Extract the (X, Y) coordinate from the center of the cell holding the provided text.  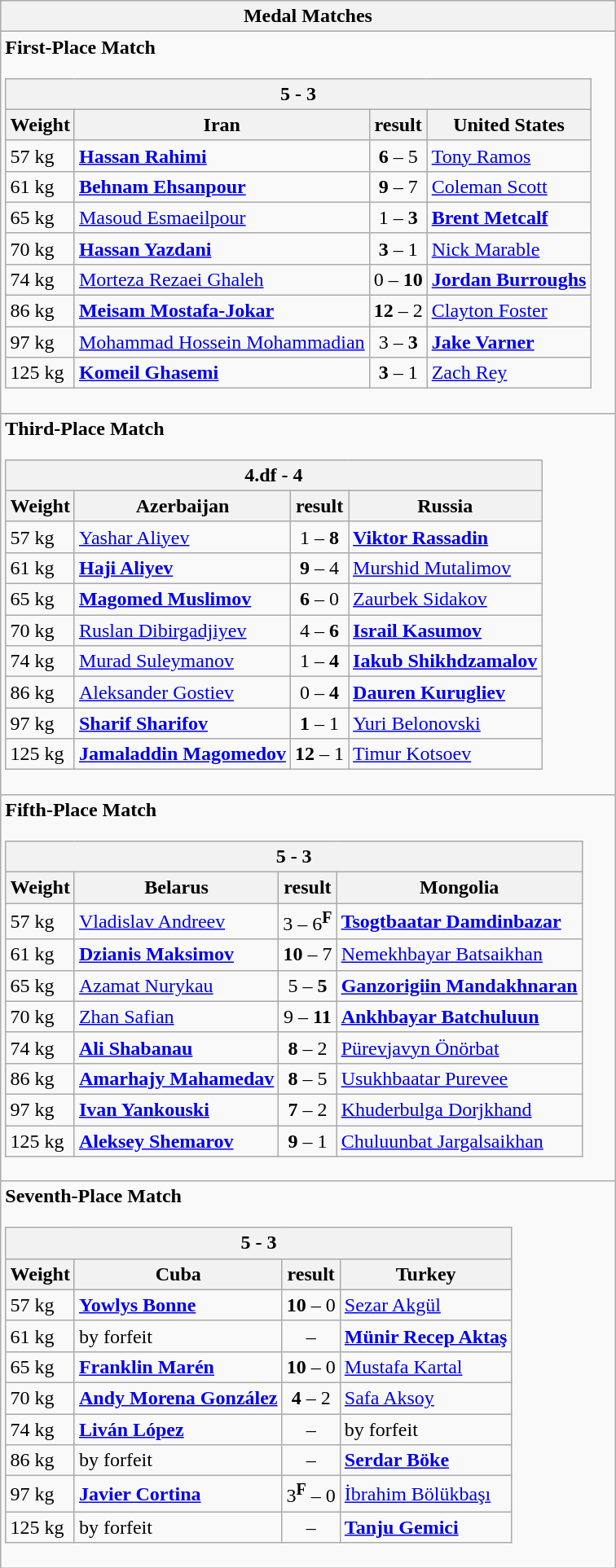
Franklin Marén (178, 1367)
Meisam Mostafa-Jokar (222, 311)
Aleksander Gostiev (183, 692)
Brent Metcalf (508, 217)
Zhan Safian (176, 1017)
Mongolia (460, 888)
Javier Cortina (178, 1494)
6 – 0 (319, 600)
Coleman Scott (508, 187)
Ivan Yankouski (176, 1109)
Timur Kotsoev (445, 754)
Viktor Rassadin (445, 537)
4 – 2 (311, 1398)
Iakub Shikhdzamalov (445, 661)
Ankhbayar Batchuluun (460, 1017)
9 – 1 (308, 1141)
Ali Shabanau (176, 1048)
3 – 3 (398, 342)
Cuba (178, 1274)
Chuluunbat Jargalsaikhan (460, 1141)
Zach Rey (508, 373)
Behnam Ehsanpour (222, 187)
Tanju Gemici (425, 1527)
Amarhajy Mahamedav (176, 1078)
Magomed Muslimov (183, 600)
Russia (445, 506)
Zaurbek Sidakov (445, 600)
Yashar Aliyev (183, 537)
1 – 3 (398, 217)
6 – 5 (398, 156)
Yowlys Bonne (178, 1305)
Jordan Burroughs (508, 279)
Dauren Kurugliev (445, 692)
Masoud Esmaeilpour (222, 217)
8 – 5 (308, 1078)
Vladislav Andreev (176, 922)
Jake Varner (508, 342)
Nick Marable (508, 248)
9 – 4 (319, 568)
Tony Ramos (508, 156)
5 – 5 (308, 986)
Azerbaijan (183, 506)
8 – 2 (308, 1048)
Murshid Mutalimov (445, 568)
Komeil Ghasemi (222, 373)
4.df - 4 (274, 475)
Andy Morena González (178, 1398)
Medal Matches (308, 16)
Mustafa Kartal (425, 1367)
Belarus (176, 888)
12 – 2 (398, 311)
Ganzorigiin Mandakhnaran (460, 986)
Murad Suleymanov (183, 661)
1 – 1 (319, 723)
Nemekhbayar Batsaikhan (460, 955)
İbrahim Bölükbaşı (425, 1494)
7 – 2 (308, 1109)
Israil Kasumov (445, 630)
3 – 6F (308, 922)
Azamat Nurykau (176, 986)
9 – 11 (308, 1017)
Yuri Belonovski (445, 723)
Ruslan Dibirgadjiyev (183, 630)
Turkey (425, 1274)
0 – 10 (398, 279)
Mohammad Hossein Mohammadian (222, 342)
Iran (222, 125)
3F – 0 (311, 1494)
Usukhbaatar Purevee (460, 1078)
9 – 7 (398, 187)
Sharif Sharifov (183, 723)
Serdar Böke (425, 1460)
Hassan Rahimi (222, 156)
10 – 7 (308, 955)
Pürevjavyn Önörbat (460, 1048)
Aleksey Shemarov (176, 1141)
1 – 8 (319, 537)
12 – 1 (319, 754)
4 – 6 (319, 630)
Clayton Foster (508, 311)
Safa Aksoy (425, 1398)
Khuderbulga Dorjkhand (460, 1109)
Sezar Akgül (425, 1305)
1 – 4 (319, 661)
Jamaladdin Magomedov (183, 754)
Tsogtbaatar Damdinbazar (460, 922)
Haji Aliyev (183, 568)
United States (508, 125)
Liván López (178, 1430)
0 – 4 (319, 692)
Hassan Yazdani (222, 248)
Morteza Rezaei Ghaleh (222, 279)
Münir Recep Aktaş (425, 1336)
Dzianis Maksimov (176, 955)
